Return [x, y] of the center of cell containing provided text 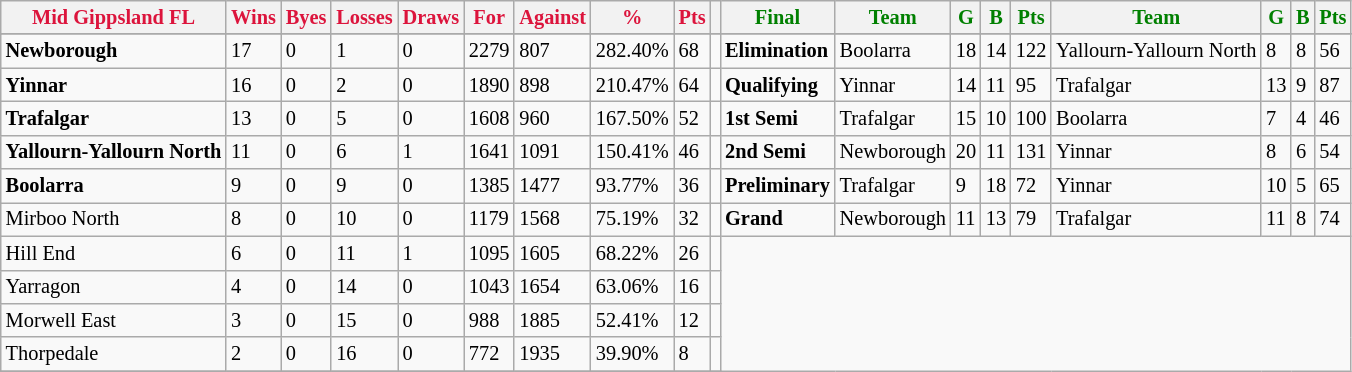
1885 [552, 320]
1641 [489, 152]
17 [254, 51]
1568 [552, 219]
95 [1031, 85]
772 [489, 354]
Hill End [114, 253]
39.90% [632, 354]
1477 [552, 186]
68 [692, 51]
Morwell East [114, 320]
282.40% [632, 51]
131 [1031, 152]
Byes [306, 17]
807 [552, 51]
1654 [552, 287]
1385 [489, 186]
12 [692, 320]
1st Semi [778, 118]
2nd Semi [778, 152]
3 [254, 320]
% [632, 17]
898 [552, 85]
Mirboo North [114, 219]
Against [552, 17]
72 [1031, 186]
Draws [431, 17]
7 [1276, 118]
For [489, 17]
100 [1031, 118]
93.77% [632, 186]
Wins [254, 17]
Mid Gippsland FL [114, 17]
75.19% [632, 219]
167.50% [632, 118]
63.06% [632, 287]
87 [1334, 85]
26 [692, 253]
68.22% [632, 253]
1091 [552, 152]
Preliminary [778, 186]
74 [1334, 219]
Thorpedale [114, 354]
1935 [552, 354]
36 [692, 186]
1605 [552, 253]
54 [1334, 152]
32 [692, 219]
988 [489, 320]
Losses [364, 17]
Yarragon [114, 287]
1043 [489, 287]
Grand [778, 219]
1095 [489, 253]
150.41% [632, 152]
210.47% [632, 85]
65 [1334, 186]
64 [692, 85]
122 [1031, 51]
20 [966, 152]
Qualifying [778, 85]
Elimination [778, 51]
1890 [489, 85]
1608 [489, 118]
56 [1334, 51]
79 [1031, 219]
52 [692, 118]
Final [778, 17]
960 [552, 118]
2279 [489, 51]
52.41% [632, 320]
1179 [489, 219]
